Find where the given text appears and provide that cell's center as (X, Y) coordinate. 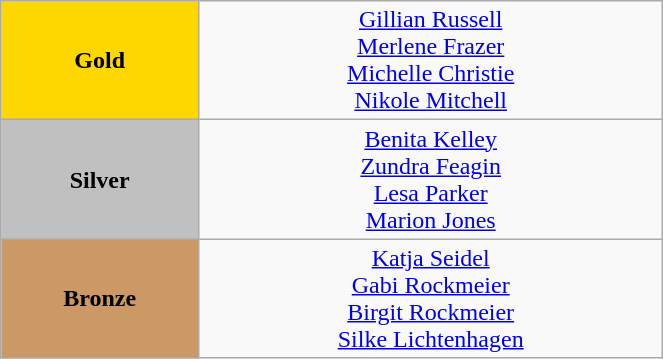
Silver (100, 180)
Gillian RussellMerlene FrazerMichelle ChristieNikole Mitchell (431, 60)
Gold (100, 60)
Bronze (100, 298)
Benita KelleyZundra FeaginLesa ParkerMarion Jones (431, 180)
Katja SeidelGabi RockmeierBirgit RockmeierSilke Lichtenhagen (431, 298)
